Extract the [x, y] coordinate from the center of the cell holding the provided text.  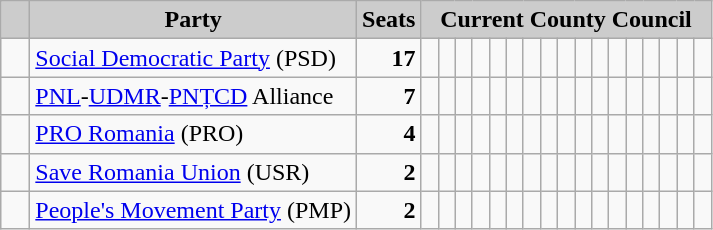
7 [389, 96]
Social Democratic Party (PSD) [194, 58]
4 [389, 134]
PNL-UDMR-PNȚCD Alliance [194, 96]
Party [194, 20]
People's Movement Party (PMP) [194, 210]
Current County Council [566, 20]
Save Romania Union (USR) [194, 172]
17 [389, 58]
PRO Romania (PRO) [194, 134]
Seats [389, 20]
